Capture the cell that displays the provided text and extract its (X, Y) central coordinate. 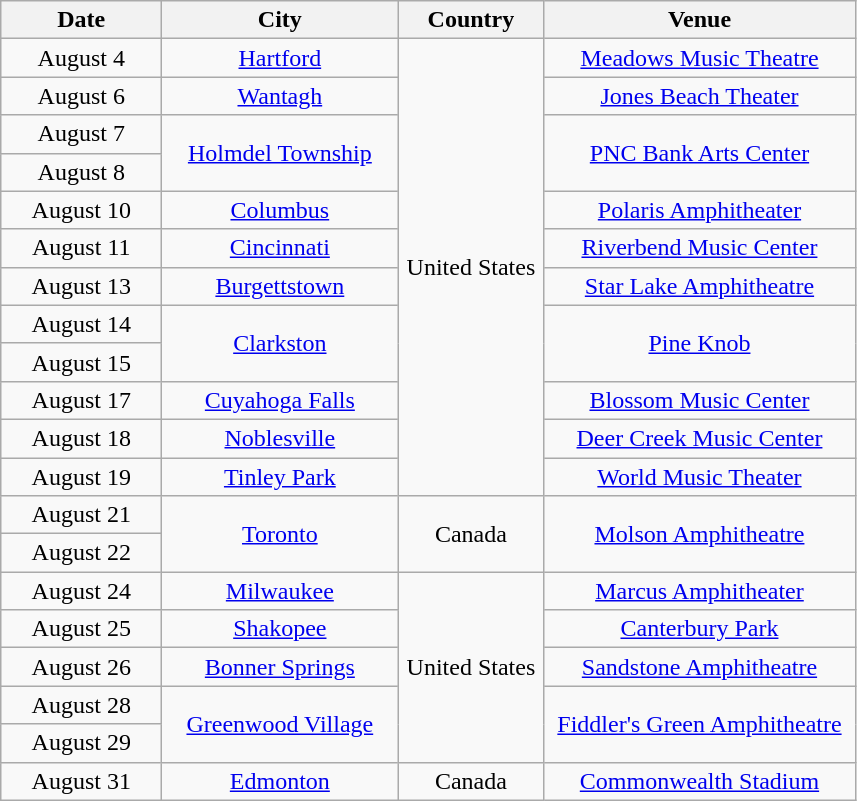
Shakopee (280, 629)
Canterbury Park (700, 629)
Noblesville (280, 438)
August 8 (82, 172)
Commonwealth Stadium (700, 781)
Wantagh (280, 96)
Venue (700, 20)
Tinley Park (280, 477)
Polaris Amphitheater (700, 210)
Milwaukee (280, 591)
Fiddler's Green Amphitheatre (700, 724)
Jones Beach Theater (700, 96)
August 13 (82, 286)
Columbus (280, 210)
Clarkston (280, 343)
August 6 (82, 96)
August 17 (82, 400)
Star Lake Amphitheatre (700, 286)
Deer Creek Music Center (700, 438)
August 24 (82, 591)
August 7 (82, 134)
World Music Theater (700, 477)
August 14 (82, 324)
Edmonton (280, 781)
August 19 (82, 477)
August 28 (82, 705)
August 31 (82, 781)
Pine Knob (700, 343)
Sandstone Amphitheatre (700, 667)
Country (471, 20)
August 25 (82, 629)
August 21 (82, 515)
Molson Amphitheatre (700, 534)
Burgettstown (280, 286)
August 22 (82, 553)
Date (82, 20)
Hartford (280, 58)
August 4 (82, 58)
Cuyahoga Falls (280, 400)
Bonner Springs (280, 667)
August 15 (82, 362)
August 18 (82, 438)
Marcus Amphitheater (700, 591)
Toronto (280, 534)
Riverbend Music Center (700, 248)
PNC Bank Arts Center (700, 153)
Blossom Music Center (700, 400)
August 11 (82, 248)
Meadows Music Theatre (700, 58)
City (280, 20)
August 26 (82, 667)
August 29 (82, 743)
August 10 (82, 210)
Holmdel Township (280, 153)
Cincinnati (280, 248)
Greenwood Village (280, 724)
